Determine the [X, Y] coordinate at the center of the cell enclosing the given text.  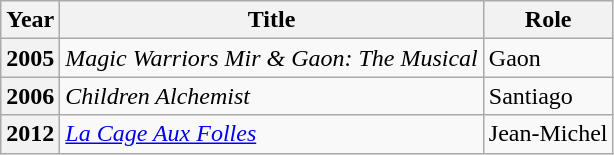
2005 [30, 58]
Magic Warriors Mir & Gaon: The Musical [272, 58]
2006 [30, 96]
La Cage Aux Folles [272, 134]
Gaon [548, 58]
Year [30, 20]
2012 [30, 134]
Santiago [548, 96]
Jean-Michel [548, 134]
Children Alchemist [272, 96]
Role [548, 20]
Title [272, 20]
